Capture the cell that displays the provided text and extract its [X, Y] central coordinate. 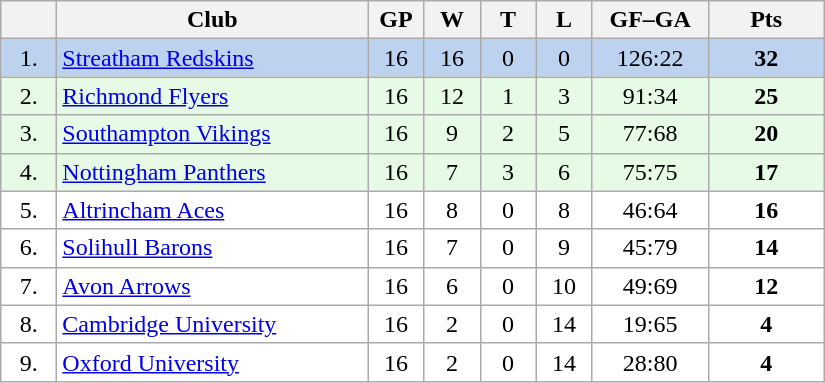
49:69 [650, 286]
Streatham Redskins [212, 58]
Nottingham Panthers [212, 172]
Cambridge University [212, 324]
32 [766, 58]
8. [29, 324]
6. [29, 248]
W [452, 20]
1. [29, 58]
17 [766, 172]
Pts [766, 20]
10 [564, 286]
Altrincham Aces [212, 210]
L [564, 20]
1 [508, 96]
5. [29, 210]
7. [29, 286]
91:34 [650, 96]
Avon Arrows [212, 286]
Southampton Vikings [212, 134]
28:80 [650, 362]
2. [29, 96]
45:79 [650, 248]
19:65 [650, 324]
GF–GA [650, 20]
Oxford University [212, 362]
4. [29, 172]
126:22 [650, 58]
20 [766, 134]
9. [29, 362]
Richmond Flyers [212, 96]
5 [564, 134]
75:75 [650, 172]
46:64 [650, 210]
Solihull Barons [212, 248]
25 [766, 96]
T [508, 20]
GP [396, 20]
3. [29, 134]
77:68 [650, 134]
Club [212, 20]
